Locate the cell with the specified text and output its [X, Y] center coordinate. 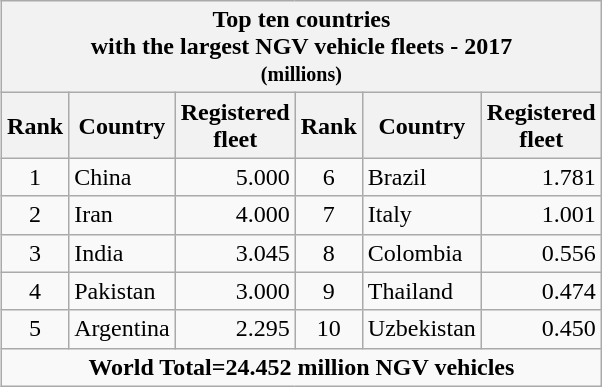
10 [328, 329]
5.000 [235, 177]
7 [328, 215]
6 [328, 177]
1.781 [541, 177]
5 [36, 329]
Italy [422, 215]
1.001 [541, 215]
0.556 [541, 253]
4 [36, 291]
Iran [122, 215]
Brazil [422, 177]
8 [328, 253]
Argentina [122, 329]
4.000 [235, 215]
Colombia [422, 253]
1 [36, 177]
India [122, 253]
Top ten countrieswith the largest NGV vehicle fleets - 2017(millions) [302, 47]
2 [36, 215]
3.000 [235, 291]
0.450 [541, 329]
World Total=24.452 million NGV vehicles [302, 367]
9 [328, 291]
Uzbekistan [422, 329]
2.295 [235, 329]
Pakistan [122, 291]
China [122, 177]
3.045 [235, 253]
0.474 [541, 291]
Thailand [422, 291]
3 [36, 253]
